Scan for the cell matching the given text and deliver its [x, y] coordinate at center. 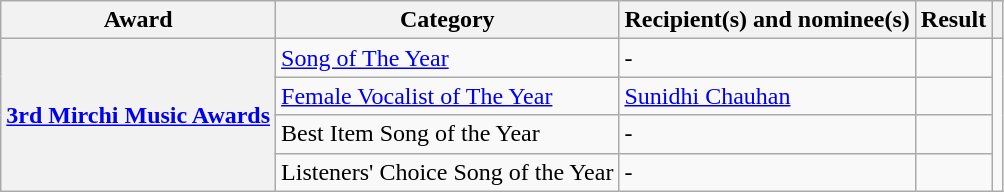
3rd Mirchi Music Awards [138, 115]
Listeners' Choice Song of the Year [448, 172]
Female Vocalist of The Year [448, 96]
Result [953, 20]
Award [138, 20]
Song of The Year [448, 58]
Sunidhi Chauhan [767, 96]
Recipient(s) and nominee(s) [767, 20]
Category [448, 20]
Best Item Song of the Year [448, 134]
